Return the (X, Y) coordinate for the center point of the cell that contains the specified text.  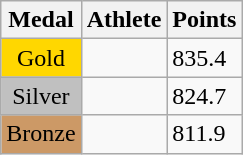
Athlete (124, 20)
835.4 (204, 58)
Points (204, 20)
824.7 (204, 96)
Medal (41, 20)
Silver (41, 96)
811.9 (204, 134)
Gold (41, 58)
Bronze (41, 134)
